Pinpoint the cell where the given text exists, returning its (x, y) midpoint coordinate. 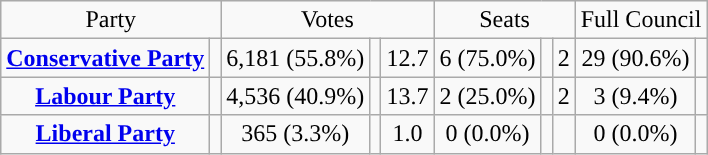
Party (111, 20)
12.7 (408, 58)
2 (25.0%) (488, 96)
365 (3.3%) (296, 134)
6,181 (55.8%) (296, 58)
Full Council (641, 20)
6 (75.0%) (488, 58)
Seats (504, 20)
3 (9.4%) (636, 96)
Conservative Party (106, 58)
Votes (328, 20)
4,536 (40.9%) (296, 96)
Liberal Party (106, 134)
1.0 (408, 134)
Labour Party (106, 96)
13.7 (408, 96)
29 (90.6%) (636, 58)
